Output the [x, y] coordinate of the center of the cell containing the given text.  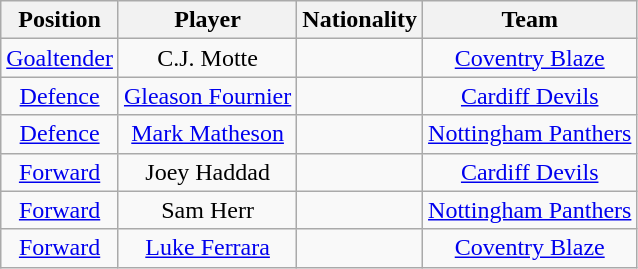
Team [530, 20]
Nationality [360, 20]
Position [60, 20]
Sam Herr [207, 210]
Gleason Fournier [207, 96]
C.J. Motte [207, 58]
Luke Ferrara [207, 248]
Goaltender [60, 58]
Player [207, 20]
Joey Haddad [207, 172]
Mark Matheson [207, 134]
